Detect which cell encompasses the target text, then output its (x, y) center coordinate. 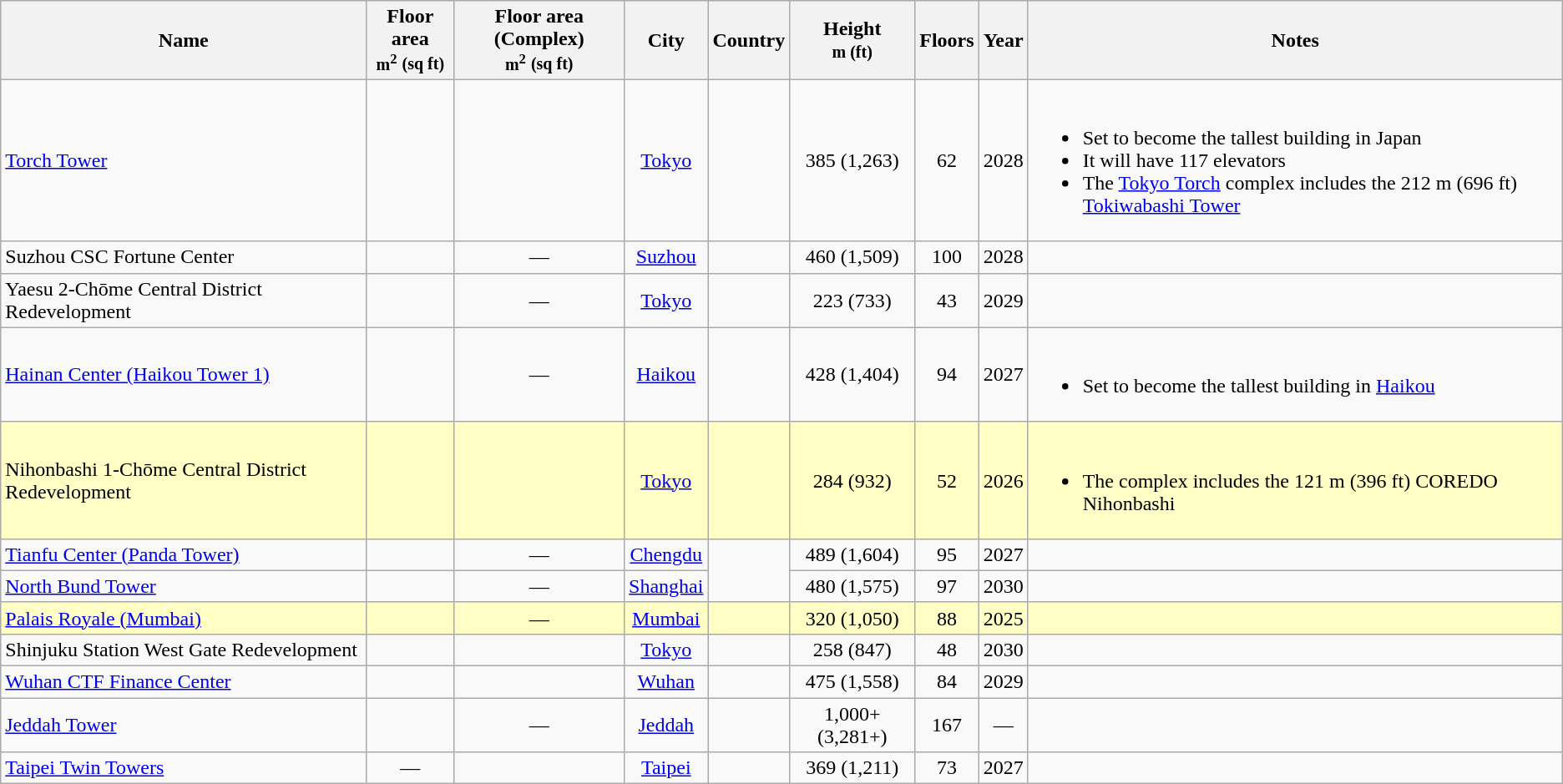
Floors (947, 40)
Name (184, 40)
460 (1,509) (852, 257)
Jeddah (666, 725)
Nihonbashi 1-Chōme Central District Redevelopment (184, 480)
320 (1,050) (852, 618)
84 (947, 682)
100 (947, 257)
2025 (1004, 618)
Floor area (Complex)m2 (sq ft) (539, 40)
Tianfu Center (Panda Tower) (184, 554)
Year (1004, 40)
Mumbai (666, 618)
48 (947, 650)
Yaesu 2-Chōme Central District Redevelopment (184, 301)
1,000+ (3,281+) (852, 725)
489 (1,604) (852, 554)
Set to become the tallest building in Haikou (1295, 374)
428 (1,404) (852, 374)
Suzhou (666, 257)
Floor aream2 (sq ft) (411, 40)
88 (947, 618)
The complex includes the 121 m (396 ft) COREDO Nihonbashi (1295, 480)
Suzhou CSC Fortune Center (184, 257)
Chengdu (666, 554)
North Bund Tower (184, 586)
167 (947, 725)
43 (947, 301)
Shanghai (666, 586)
385 (1,263) (852, 160)
Hainan Center (Haikou Tower 1) (184, 374)
369 (1,211) (852, 768)
Wuhan CTF Finance Center (184, 682)
Wuhan (666, 682)
52 (947, 480)
Palais Royale (Mumbai) (184, 618)
Heightm (ft) (852, 40)
Taipei Twin Towers (184, 768)
284 (932) (852, 480)
73 (947, 768)
Shinjuku Station West Gate Redevelopment (184, 650)
Jeddah Tower (184, 725)
2026 (1004, 480)
Haikou (666, 374)
City (666, 40)
95 (947, 554)
Set to become the tallest building in JapanIt will have 117 elevatorsThe Tokyo Torch complex includes the 212 m (696 ft) Tokiwabashi Tower (1295, 160)
Country (749, 40)
258 (847) (852, 650)
223 (733) (852, 301)
94 (947, 374)
475 (1,558) (852, 682)
Notes (1295, 40)
480 (1,575) (852, 586)
97 (947, 586)
62 (947, 160)
Torch Tower (184, 160)
Taipei (666, 768)
